Locate the cell with the specified text and output its (x, y) center coordinate. 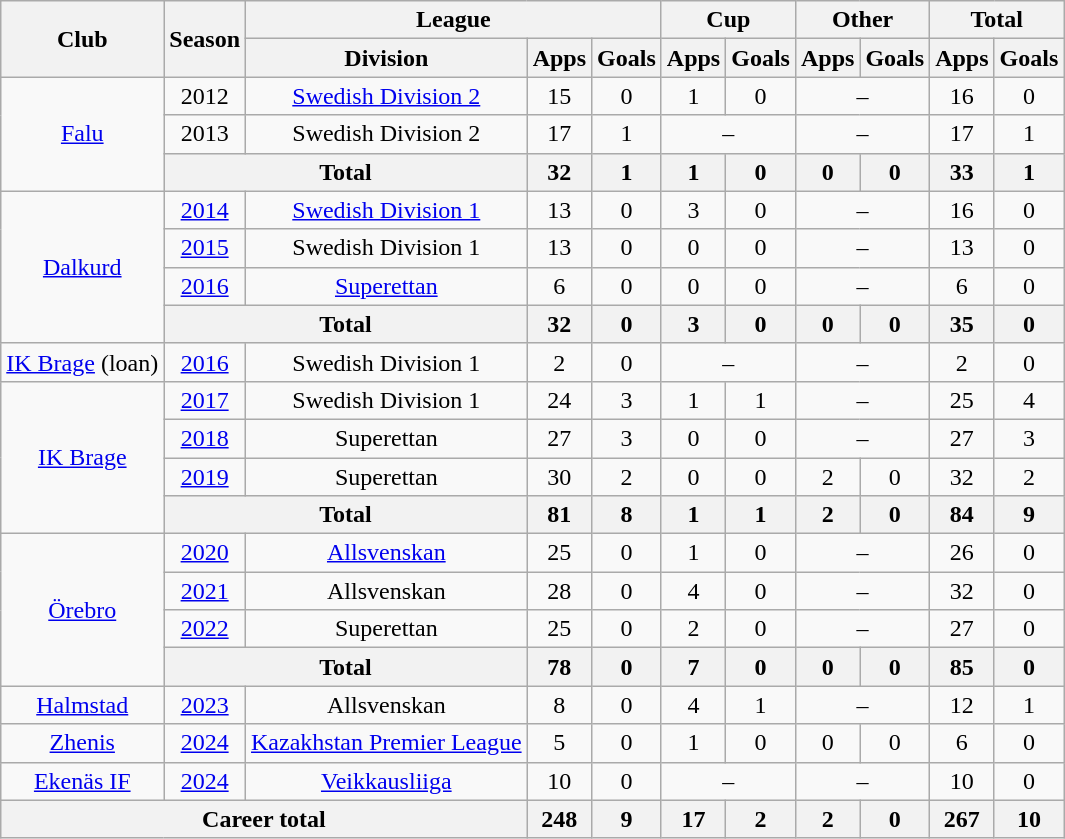
2013 (205, 134)
Falu (82, 134)
Zhenis (82, 743)
2022 (205, 629)
2014 (205, 210)
Kazakhstan Premier League (387, 743)
2017 (205, 400)
30 (559, 477)
Club (82, 39)
12 (962, 705)
Career total (264, 819)
248 (559, 819)
2012 (205, 96)
33 (962, 172)
IK Brage (82, 457)
15 (559, 96)
2015 (205, 248)
85 (962, 667)
IK Brage (loan) (82, 362)
7 (693, 667)
League (454, 20)
Ekenäs IF (82, 781)
267 (962, 819)
Örebro (82, 610)
24 (559, 400)
Dalkurd (82, 267)
2019 (205, 477)
81 (559, 515)
Halmstad (82, 705)
5 (559, 743)
Season (205, 39)
84 (962, 515)
Division (387, 58)
26 (962, 553)
Cup (728, 20)
2018 (205, 438)
35 (962, 324)
2023 (205, 705)
78 (559, 667)
Veikkausliiga (387, 781)
28 (559, 591)
2021 (205, 591)
2020 (205, 553)
Other (862, 20)
